Output the [X, Y] coordinate of the center of the cell containing the given text.  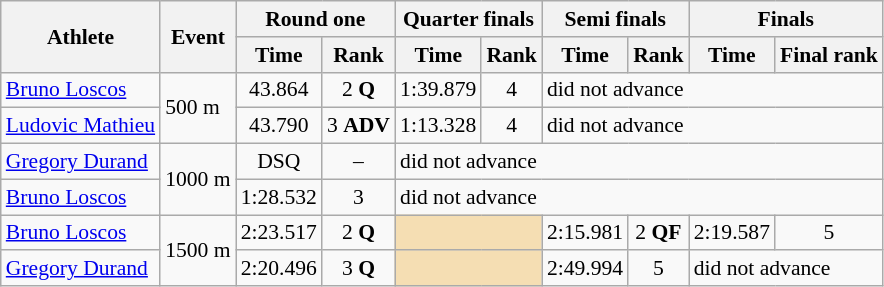
3 [358, 197]
43.790 [279, 126]
2:23.517 [279, 233]
2:49.994 [585, 269]
1500 m [198, 250]
2:15.981 [585, 233]
Quarter finals [468, 19]
Finals [786, 19]
1000 m [198, 180]
Event [198, 36]
1:39.879 [438, 90]
3 Q [358, 269]
43.864 [279, 90]
Semi finals [616, 19]
2 QF [658, 233]
2:20.496 [279, 269]
1:13.328 [438, 126]
Final rank [829, 55]
Round one [316, 19]
Athlete [80, 36]
1:28.532 [279, 197]
Ludovic Mathieu [80, 126]
3 ADV [358, 126]
– [358, 162]
2:19.587 [732, 233]
DSQ [279, 162]
500 m [198, 108]
